Output the [x, y] coordinate of the center of the cell containing the given text.  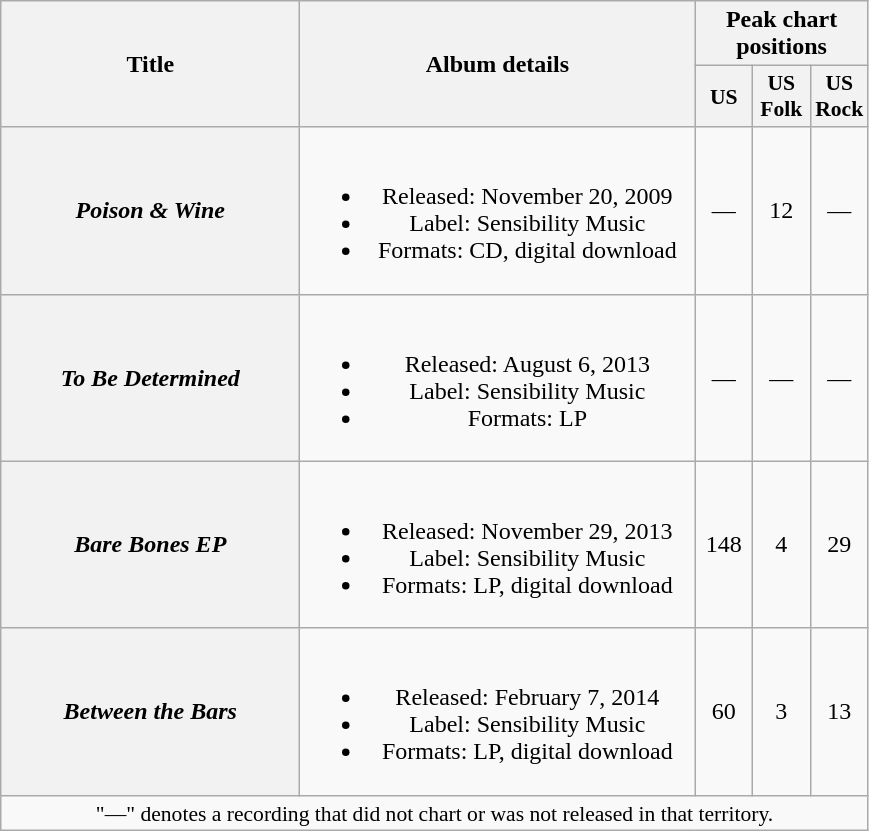
Released: November 29, 2013Label: Sensibility MusicFormats: LP, digital download [498, 544]
Album details [498, 64]
Bare Bones EP [150, 544]
Released: November 20, 2009Label: Sensibility MusicFormats: CD, digital download [498, 210]
USRock [839, 96]
Between the Bars [150, 712]
60 [724, 712]
US [724, 96]
USFolk [782, 96]
Released: August 6, 2013Label: Sensibility MusicFormats: LP [498, 378]
12 [782, 210]
Peak chart positions [782, 34]
29 [839, 544]
Released: February 7, 2014Label: Sensibility MusicFormats: LP, digital download [498, 712]
13 [839, 712]
148 [724, 544]
"—" denotes a recording that did not chart or was not released in that territory. [435, 813]
Title [150, 64]
4 [782, 544]
3 [782, 712]
To Be Determined [150, 378]
Poison & Wine [150, 210]
